Determine the [x, y] coordinate at the center of the cell enclosing the given text.  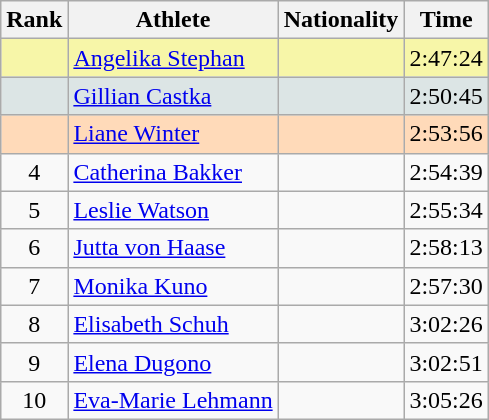
9 [34, 362]
2:50:45 [446, 96]
Eva-Marie Lehmann [173, 400]
Gillian Castka [173, 96]
Monika Kuno [173, 286]
Rank [34, 20]
2:53:56 [446, 134]
3:02:26 [446, 324]
Liane Winter [173, 134]
Athlete [173, 20]
Leslie Watson [173, 210]
2:58:13 [446, 248]
2:47:24 [446, 58]
5 [34, 210]
4 [34, 172]
8 [34, 324]
10 [34, 400]
3:02:51 [446, 362]
6 [34, 248]
Elena Dugono [173, 362]
7 [34, 286]
2:57:30 [446, 286]
2:54:39 [446, 172]
Catherina Bakker [173, 172]
Angelika Stephan [173, 58]
Time [446, 20]
Nationality [341, 20]
Jutta von Haase [173, 248]
2:55:34 [446, 210]
Elisabeth Schuh [173, 324]
3:05:26 [446, 400]
